Capture the cell that displays the provided text and extract its (x, y) central coordinate. 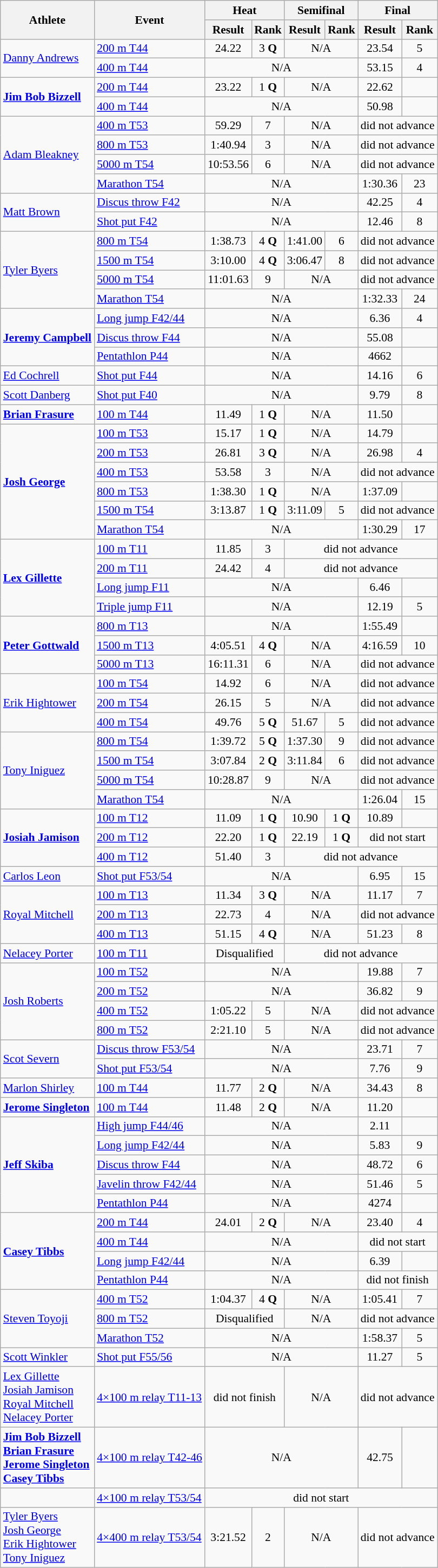
Athlete (48, 19)
10:53.56 (228, 164)
Marlon Shirley (48, 1088)
Jeff Skiba (48, 1165)
1:32.33 (380, 299)
Ed Cochrell (48, 376)
Scott Danberg (48, 395)
200 m T54 (149, 703)
Matt Brown (48, 212)
200 m T52 (149, 992)
Discus throw F42 (149, 203)
Event (149, 19)
4662 (380, 356)
26.98 (380, 453)
1:05.41 (380, 1300)
Nelacey Porter (48, 953)
Javelin throw F42/44 (149, 1184)
3:06.47 (305, 260)
11.50 (380, 414)
1:37.09 (380, 492)
Scot Severn (48, 1059)
200 m T13 (149, 915)
24 (420, 299)
23.40 (380, 1223)
Josh Roberts (48, 1001)
22.73 (228, 915)
10 (420, 645)
Casey Tibbs (48, 1251)
1:30.29 (380, 530)
400 m T54 (149, 722)
11.34 (228, 896)
4×100 m relay T53/54 (149, 1498)
26.81 (228, 453)
23.71 (380, 1049)
1:38.73 (228, 241)
23.54 (380, 49)
3:21.52 (228, 1537)
200 m T11 (149, 568)
51.23 (380, 934)
53.58 (228, 472)
1:04.37 (228, 1300)
Josh George (48, 482)
Semifinal (321, 10)
Scott Winkler (48, 1357)
22.19 (305, 838)
Lex Gillette (48, 578)
Erik Hightower (48, 703)
5000 m T13 (149, 664)
51.15 (228, 934)
Triple jump F11 (149, 607)
11.09 (228, 818)
2:21.10 (228, 1030)
11.49 (228, 414)
Brian Frasure (48, 414)
Lex GilletteJosiah JamisonRoyal MitchellNelacey Porter (48, 1397)
100 m T52 (149, 972)
1:38.30 (228, 492)
Carlos Leon (48, 876)
1:55.49 (380, 626)
100 m T13 (149, 896)
3:11.09 (305, 510)
1:58.37 (380, 1338)
6.46 (380, 588)
Jim Bob Bizzell (48, 97)
1:41.00 (305, 241)
11.20 (380, 1107)
Peter Gottwald (48, 645)
Final (398, 10)
Shot put F40 (149, 395)
2 (268, 1537)
51.46 (380, 1184)
800 m T13 (149, 626)
10.90 (305, 818)
Heat (244, 10)
1:40.94 (228, 145)
14.16 (380, 376)
Adam Bleakney (48, 154)
1:26.04 (380, 799)
10:28.87 (228, 780)
10.89 (380, 818)
Long jump F11 (149, 588)
4×400 m relay T53/54 (149, 1537)
12.46 (380, 222)
22.62 (380, 88)
High jump F44/46 (149, 1126)
Josiah Jamison (48, 837)
400 m T12 (149, 857)
34.43 (380, 1088)
Tyler ByersJosh GeorgeErik HightowerTony Iniguez (48, 1537)
4×100 m relay T42-46 (149, 1458)
5.83 (380, 1146)
2.11 (380, 1126)
Discus throw F53/54 (149, 1049)
15.17 (228, 434)
24.01 (228, 1223)
Shot put F42 (149, 222)
3:07.84 (228, 761)
12.19 (380, 607)
55.08 (380, 338)
16:11.31 (228, 664)
9.79 (380, 395)
22.20 (228, 838)
1:30.36 (380, 184)
14.79 (380, 434)
24.42 (228, 568)
26.15 (228, 703)
200 m T53 (149, 453)
Tony Iniguez (48, 770)
1500 m T13 (149, 645)
17 (420, 530)
4:05.51 (228, 645)
23.22 (228, 88)
3:11.84 (305, 761)
4×100 m relay T11-13 (149, 1397)
49.76 (228, 722)
100 m T54 (149, 684)
48.72 (380, 1165)
Tyler Byers (48, 270)
50.98 (380, 106)
42.75 (380, 1458)
24.22 (228, 49)
11.85 (228, 549)
200 m T12 (149, 838)
11.48 (228, 1107)
Jeremy Campbell (48, 337)
51.40 (228, 857)
400 m T13 (149, 934)
1:39.72 (228, 742)
Jim Bob BizzellBrian FrasureJerome SingletonCasey Tibbs (48, 1458)
59.29 (228, 126)
4274 (380, 1203)
Royal Mitchell (48, 915)
23 (420, 184)
1:05.22 (228, 1011)
6.39 (380, 1261)
Jerome Singleton (48, 1107)
Danny Andrews (48, 58)
6.95 (380, 876)
53.15 (380, 68)
36.82 (380, 992)
100 m T12 (149, 818)
6.36 (380, 318)
42.25 (380, 203)
11.17 (380, 896)
3:10.00 (228, 260)
Marathon T52 (149, 1338)
Shot put F44 (149, 376)
4:16.59 (380, 645)
11.27 (380, 1357)
19.88 (380, 972)
3:13.87 (228, 510)
51.67 (305, 722)
Shot put F55/56 (149, 1357)
14.92 (228, 684)
100 m T53 (149, 434)
7.76 (380, 1069)
11:01.63 (228, 280)
11.77 (228, 1088)
1:37.30 (305, 742)
Steven Toyoji (48, 1319)
